Scan for the cell matching the given text and deliver its (x, y) coordinate at center. 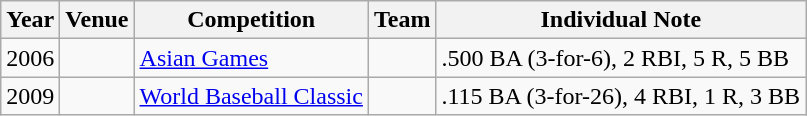
Asian Games (251, 58)
Team (402, 20)
.115 BA (3-for-26), 4 RBI, 1 R, 3 BB (621, 96)
2006 (30, 58)
.500 BA (3-for-6), 2 RBI, 5 R, 5 BB (621, 58)
World Baseball Classic (251, 96)
2009 (30, 96)
Competition (251, 20)
Individual Note (621, 20)
Year (30, 20)
Venue (97, 20)
